From the cell containing the given text, extract its center point as [x, y] coordinate. 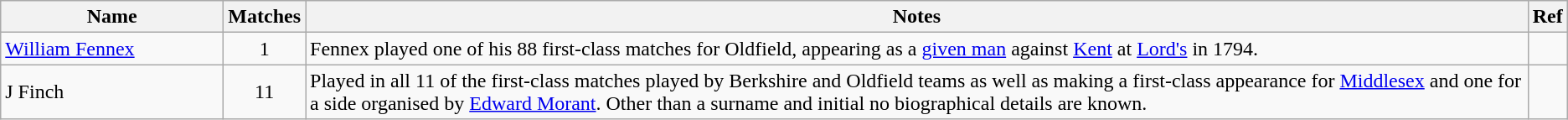
Ref [1548, 17]
Fennex played one of his 88 first-class matches for Oldfield, appearing as a given man against Kent at Lord's in 1794. [917, 49]
Name [112, 17]
1 [265, 49]
William Fennex [112, 49]
Notes [917, 17]
11 [265, 92]
Matches [265, 17]
J Finch [112, 92]
